Determine the (X, Y) coordinate at the center of the cell enclosing the given text.  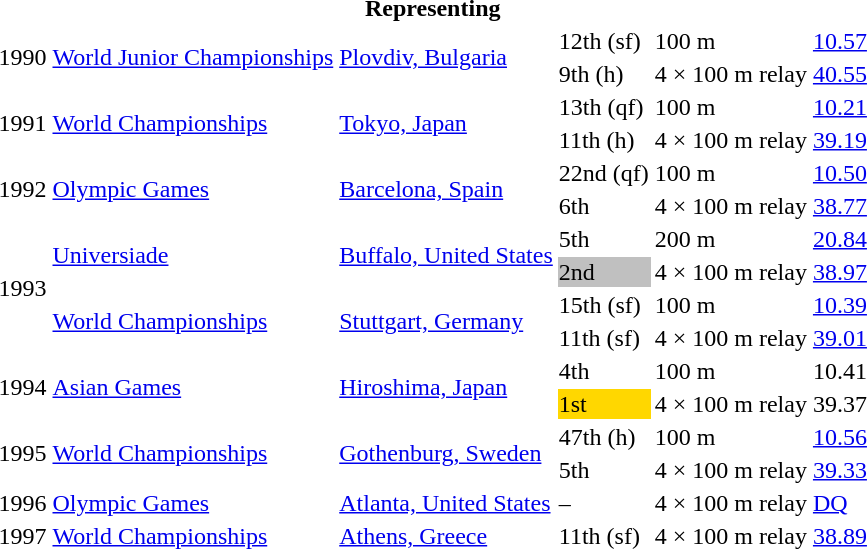
Asian Games (193, 388)
9th (h) (604, 74)
12th (sf) (604, 41)
Universiade (193, 256)
Plovdiv, Bulgaria (446, 58)
22nd (qf) (604, 173)
World Junior Championships (193, 58)
Hiroshima, Japan (446, 388)
6th (604, 206)
4th (604, 371)
– (604, 503)
Gothenburg, Sweden (446, 454)
1st (604, 404)
Tokyo, Japan (446, 124)
47th (h) (604, 437)
11th (h) (604, 140)
Stuttgart, Germany (446, 322)
11th (sf) (604, 338)
15th (sf) (604, 305)
Barcelona, Spain (446, 190)
Atlanta, United States (446, 503)
200 m (730, 239)
2nd (604, 272)
13th (qf) (604, 107)
Buffalo, United States (446, 256)
